Extract the [X, Y] coordinate from the center of the cell holding the provided text.  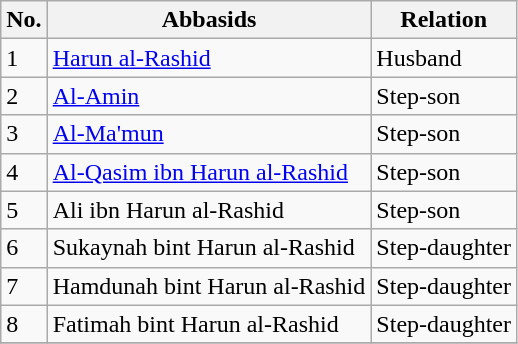
Ali ibn Harun al-Rashid [209, 210]
Husband [444, 58]
5 [24, 210]
Al-Ma'mun [209, 134]
Fatimah bint Harun al-Rashid [209, 324]
Abbasids [209, 20]
4 [24, 172]
Sukaynah bint Harun al-Rashid [209, 248]
8 [24, 324]
Al-Amin [209, 96]
3 [24, 134]
Relation [444, 20]
2 [24, 96]
6 [24, 248]
No. [24, 20]
Harun al-Rashid [209, 58]
7 [24, 286]
Hamdunah bint Harun al-Rashid [209, 286]
Al-Qasim ibn Harun al-Rashid [209, 172]
1 [24, 58]
